Pinpoint the cell where the given text exists, returning its [X, Y] midpoint coordinate. 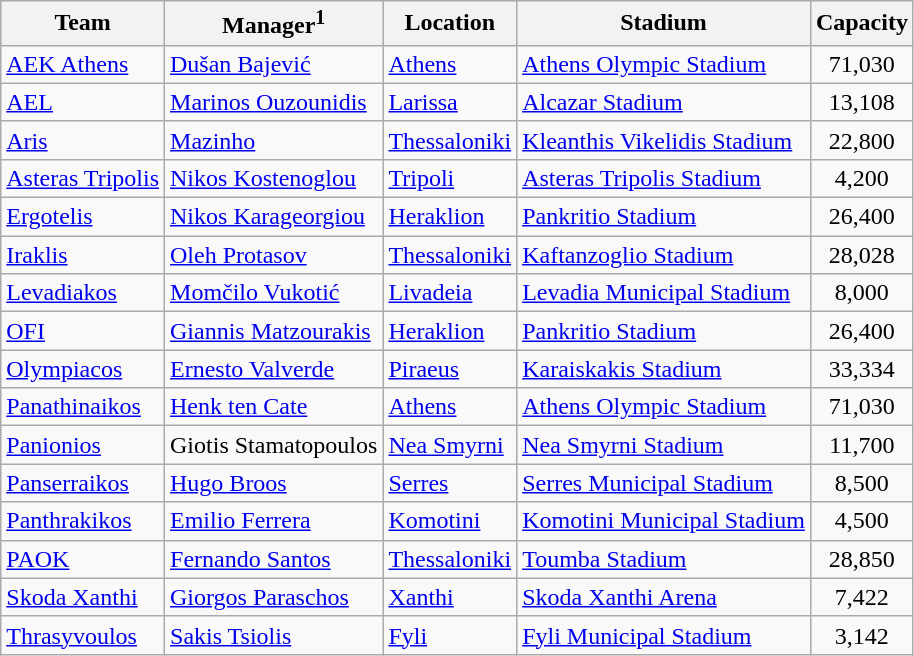
Ergotelis [83, 217]
Panthrakikos [83, 521]
28,028 [862, 255]
OFI [83, 331]
Komotini [450, 521]
Panathinaikos [83, 407]
AEK Athens [83, 64]
Giotis Stamatopoulos [274, 445]
Karaiskakis Stadium [664, 369]
Alcazar Stadium [664, 102]
28,850 [862, 559]
Tripoli [450, 178]
PAOK [83, 559]
Stadium [664, 24]
Aris [83, 140]
Momčilo Vukotić [274, 293]
4,200 [862, 178]
Capacity [862, 24]
33,334 [862, 369]
Giannis Matzourakis [274, 331]
8,500 [862, 483]
22,800 [862, 140]
Fernando Santos [274, 559]
Nikos Kostenoglou [274, 178]
Fyli [450, 635]
Emilio Ferrera [274, 521]
Manager1 [274, 24]
Levadiakos [83, 293]
11,700 [862, 445]
3,142 [862, 635]
Piraeus [450, 369]
AEL [83, 102]
Serres Municipal Stadium [664, 483]
Livadeia [450, 293]
Larissa [450, 102]
Hugo Broos [274, 483]
7,422 [862, 597]
Location [450, 24]
Skoda Xanthi [83, 597]
Nea Smyrni Stadium [664, 445]
Kaftanzoglio Stadium [664, 255]
Panserraikos [83, 483]
Toumba Stadium [664, 559]
Oleh Protasov [274, 255]
8,000 [862, 293]
Iraklis [83, 255]
Giorgos Paraschos [274, 597]
4,500 [862, 521]
Sakis Tsiolis [274, 635]
Xanthi [450, 597]
Skoda Xanthi Arena [664, 597]
Asteras Tripolis Stadium [664, 178]
Nikos Karageorgiou [274, 217]
Kleanthis Vikelidis Stadium [664, 140]
Levadia Municipal Stadium [664, 293]
Asteras Tripolis [83, 178]
Fyli Municipal Stadium [664, 635]
Thrasyvoulos [83, 635]
Panionios [83, 445]
Ernesto Valverde [274, 369]
Komotini Municipal Stadium [664, 521]
Dušan Bajević [274, 64]
Henk ten Cate [274, 407]
Marinos Ouzounidis [274, 102]
Serres [450, 483]
Olympiacos [83, 369]
Team [83, 24]
Mazinho [274, 140]
Nea Smyrni [450, 445]
13,108 [862, 102]
